Detect which cell encompasses the target text, then output its [X, Y] center coordinate. 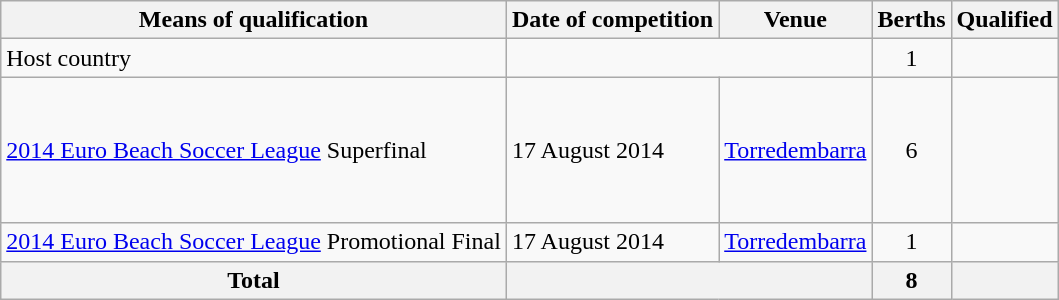
Host country [254, 58]
2014 Euro Beach Soccer League Superfinal [254, 150]
Berths [912, 20]
Venue [796, 20]
Means of qualification [254, 20]
2014 Euro Beach Soccer League Promotional Final [254, 242]
Date of competition [612, 20]
6 [912, 150]
8 [912, 280]
Qualified [1004, 20]
Total [254, 280]
